Detect which cell encompasses the target text, then output its [X, Y] center coordinate. 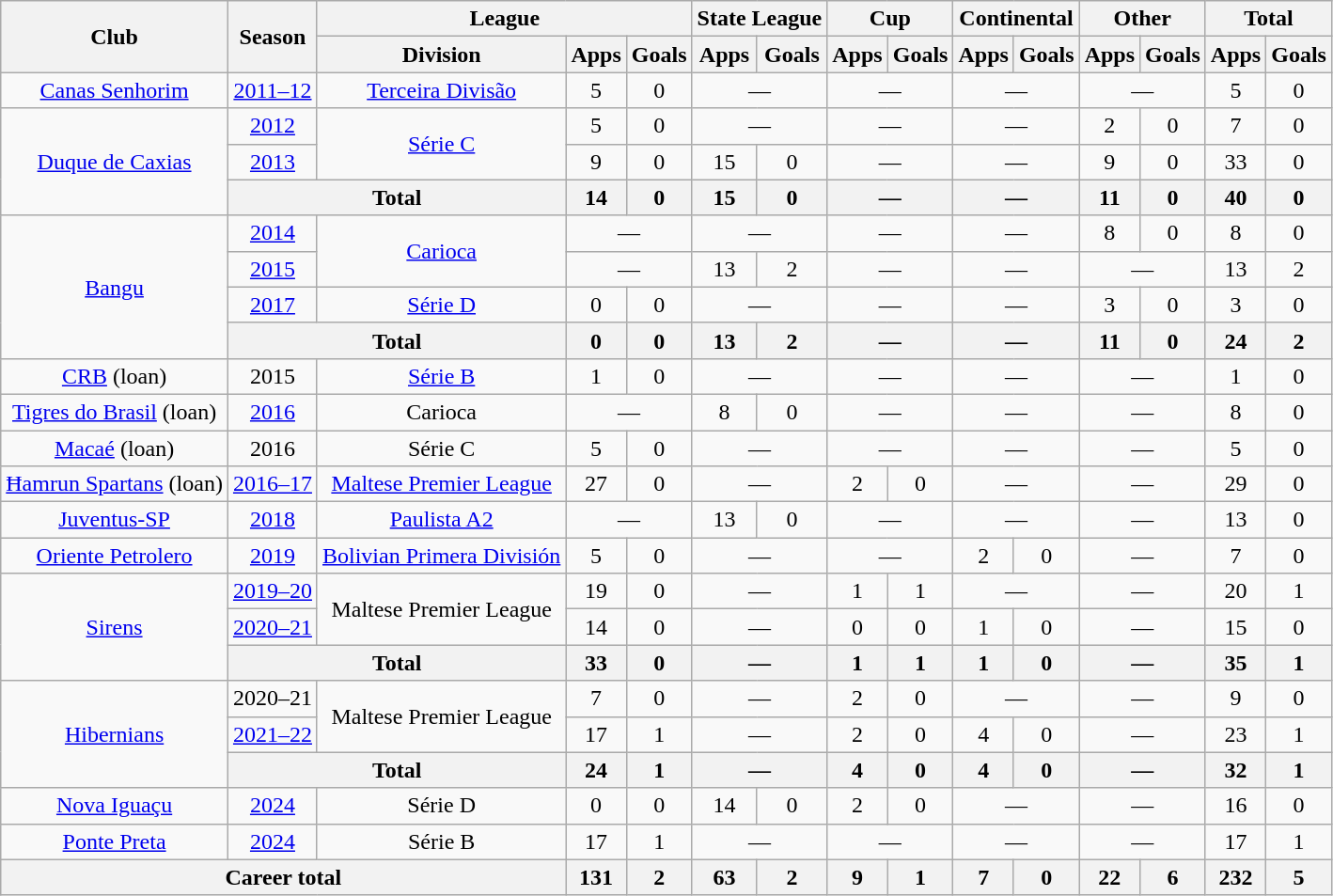
2014 [273, 233]
20 [1235, 591]
Bangu [115, 287]
Career total [284, 877]
Club [115, 37]
Macaé (loan) [115, 448]
63 [724, 877]
131 [596, 877]
2019–20 [273, 591]
Duque de Caxias [115, 162]
2017 [273, 305]
Paulista A2 [441, 520]
40 [1235, 197]
2013 [273, 162]
Canas Senhorim [115, 90]
2016–17 [273, 484]
Terceira Divisão [441, 90]
Nova Iguaçu [115, 806]
29 [1235, 484]
Oriente Petrolero [115, 556]
32 [1235, 770]
19 [596, 591]
Other [1142, 19]
35 [1235, 663]
2021–22 [273, 734]
Ħamrun Spartans (loan) [115, 484]
2019 [273, 556]
Sirens [115, 627]
Bolivian Primera División [441, 556]
League [504, 19]
2018 [273, 520]
232 [1235, 877]
Juventus-SP [115, 520]
Continental [1016, 19]
2012 [273, 126]
Division [441, 55]
Ponte Preta [115, 841]
2011–12 [273, 90]
Cup [890, 19]
State League [760, 19]
Hibernians [115, 734]
27 [596, 484]
Tigres do Brasil (loan) [115, 412]
CRB (loan) [115, 376]
6 [1173, 877]
16 [1235, 806]
Season [273, 37]
22 [1109, 877]
23 [1235, 734]
